Provide the (x, y) coordinate of the cell's center where the given text is located.  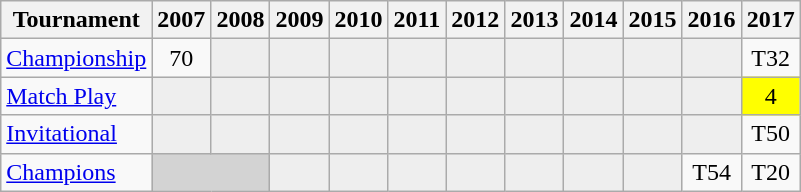
2015 (652, 20)
T32 (770, 58)
Invitational (76, 134)
2007 (182, 20)
2014 (594, 20)
2009 (300, 20)
2016 (712, 20)
Match Play (76, 96)
2013 (534, 20)
Champions (76, 172)
Championship (76, 58)
T20 (770, 172)
2017 (770, 20)
2010 (358, 20)
2008 (240, 20)
Tournament (76, 20)
70 (182, 58)
4 (770, 96)
2011 (417, 20)
T50 (770, 134)
2012 (476, 20)
T54 (712, 172)
